Find where the given text appears and provide that cell's center as [x, y] coordinate. 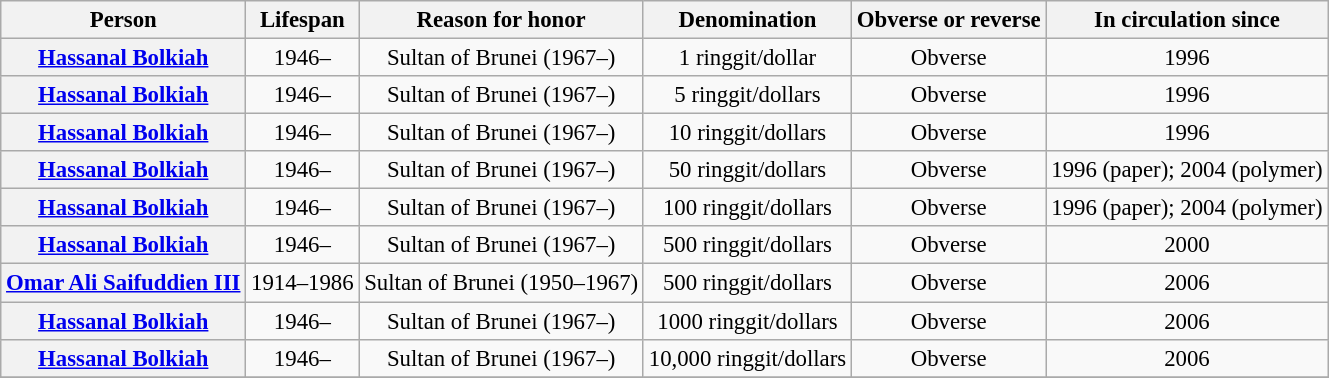
Reason for honor [502, 20]
In circulation since [1187, 20]
Person [124, 20]
100 ringgit/dollars [747, 208]
50 ringgit/dollars [747, 170]
10,000 ringgit/dollars [747, 358]
Omar Ali Saifuddien III [124, 283]
5 ringgit/dollars [747, 95]
1914–1986 [302, 283]
1 ringgit/dollar [747, 58]
Obverse or reverse [948, 20]
Denomination [747, 20]
Sultan of Brunei (1950–1967) [502, 283]
Lifespan [302, 20]
1000 ringgit/dollars [747, 321]
10 ringgit/dollars [747, 133]
2000 [1187, 245]
